Determine the [x, y] coordinate at the center of the cell enclosing the given text.  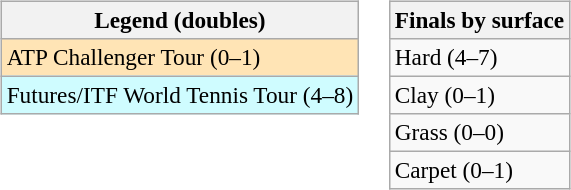
Hard (4–7) [479, 57]
ATP Challenger Tour (0–1) [180, 57]
Finals by surface [479, 20]
Clay (0–1) [479, 95]
Legend (doubles) [180, 20]
Carpet (0–1) [479, 171]
Futures/ITF World Tennis Tour (4–8) [180, 95]
Grass (0–0) [479, 133]
